Provide the [X, Y] coordinate of the cell's center where the given text is located.  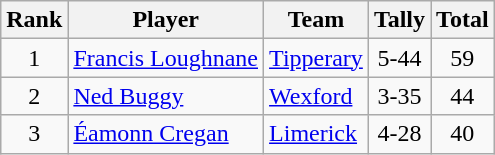
4-28 [399, 134]
Player [166, 20]
Tally [399, 20]
3-35 [399, 96]
59 [463, 58]
Rank [34, 20]
Wexford [316, 96]
Team [316, 20]
2 [34, 96]
Francis Loughnane [166, 58]
1 [34, 58]
Éamonn Cregan [166, 134]
Tipperary [316, 58]
44 [463, 96]
40 [463, 134]
5-44 [399, 58]
Total [463, 20]
Limerick [316, 134]
Ned Buggy [166, 96]
3 [34, 134]
